Output the (x, y) coordinate of the center of the cell containing the given text.  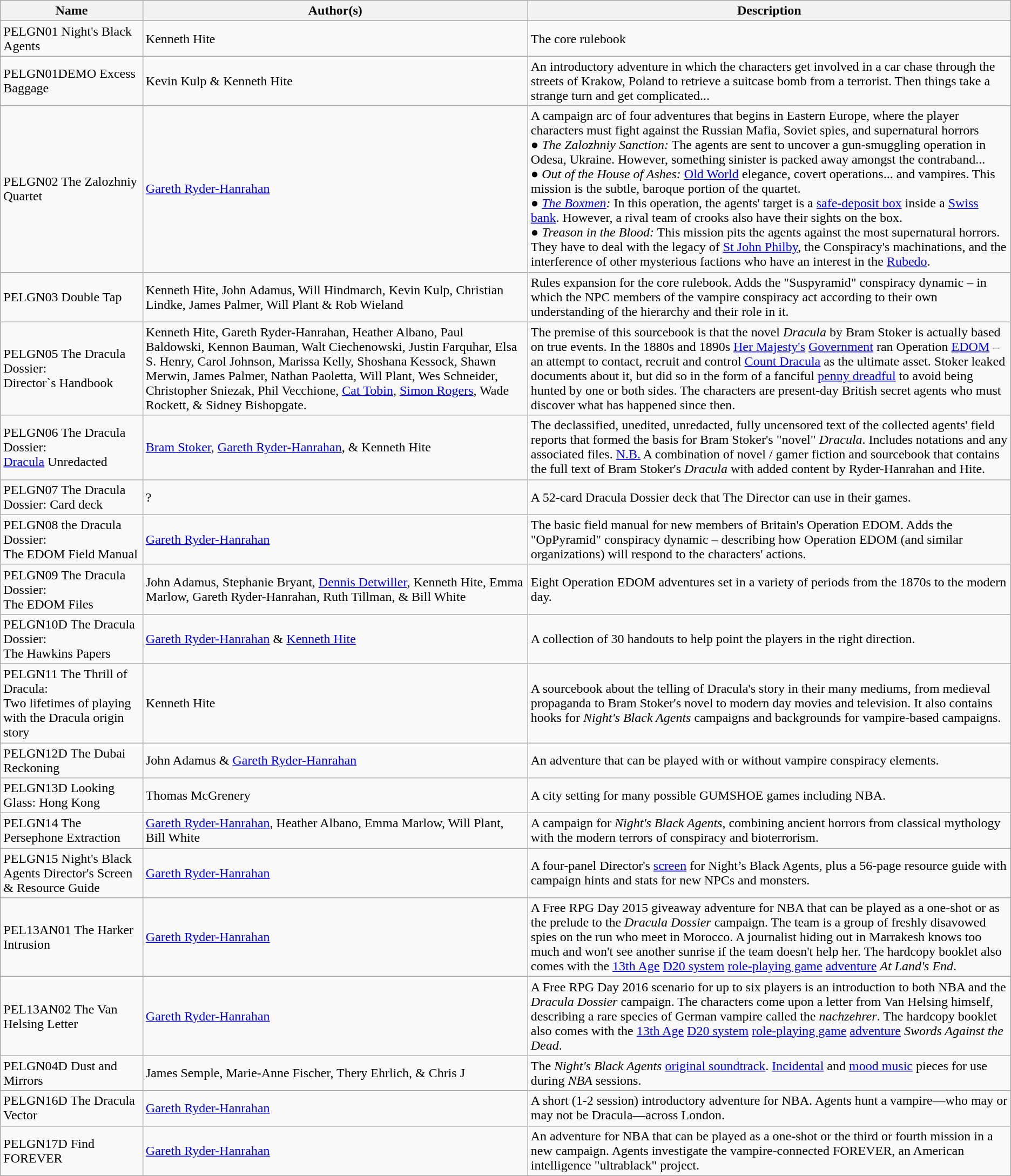
A 52-card Dracula Dossier deck that The Director can use in their games. (769, 497)
PELGN02 The Zalozhniy Quartet (72, 189)
Description (769, 11)
PELGN05 The Dracula Dossier:Director`s Handbook (72, 368)
PELGN12D The Dubai Reckoning (72, 760)
PELGN06 The Dracula Dossier:Dracula Unredacted (72, 447)
A short (1-2 session) introductory adventure for NBA. Agents hunt a vampire—who may or may not be Dracula—across London. (769, 1108)
PELGN03 Double Tap (72, 297)
? (335, 497)
Name (72, 11)
Bram Stoker, Gareth Ryder-Hanrahan, & Kenneth Hite (335, 447)
Gareth Ryder-Hanrahan, Heather Albano, Emma Marlow, Will Plant, Bill White (335, 830)
The core rulebook (769, 39)
PELGN04D Dust and Mirrors (72, 1073)
The Night's Black Agents original soundtrack. Incidental and mood music pieces for use during NBA sessions. (769, 1073)
An adventure that can be played with or without vampire conspiracy elements. (769, 760)
PELGN14 The Persephone Extraction (72, 830)
Author(s) (335, 11)
PEL13AN01 The Harker Intrusion (72, 937)
PELGN17D Find FOREVER (72, 1151)
Thomas McGrenery (335, 796)
PELGN13D Looking Glass: Hong Kong (72, 796)
Kevin Kulp & Kenneth Hite (335, 81)
PELGN01DEMO Excess Baggage (72, 81)
Kenneth Hite, John Adamus, Will Hindmarch, Kevin Kulp, Christian Lindke, James Palmer, Will Plant & Rob Wieland (335, 297)
PELGN16D The Dracula Vector (72, 1108)
A campaign for Night's Black Agents, combining ancient horrors from classical mythology with the modern terrors of conspiracy and bioterrorism. (769, 830)
PEL13AN02 The Van Helsing Letter (72, 1016)
Gareth Ryder-Hanrahan & Kenneth Hite (335, 639)
John Adamus & Gareth Ryder-Hanrahan (335, 760)
James Semple, Marie-Anne Fischer, Thery Ehrlich, & Chris J (335, 1073)
PELGN08 the Dracula Dossier:The EDOM Field Manual (72, 539)
A collection of 30 handouts to help point the players in the right direction. (769, 639)
PELGN07 The Dracula Dossier: Card deck (72, 497)
A four-panel Director's screen for Night’s Black Agents, plus a 56-page resource guide with campaign hints and stats for new NPCs and monsters. (769, 873)
PELGN11 The Thrill of Dracula:Two lifetimes of playing with the Dracula origin story (72, 703)
A city setting for many possible GUMSHOE games including NBA. (769, 796)
PELGN09 The Dracula Dossier:The EDOM Files (72, 589)
PELGN01 Night's Black Agents (72, 39)
PELGN10D The Dracula Dossier:The Hawkins Papers (72, 639)
PELGN15 Night's Black Agents Director's Screen & Resource Guide (72, 873)
John Adamus, Stephanie Bryant, Dennis Detwiller, Kenneth Hite, Emma Marlow, Gareth Ryder-Hanrahan, Ruth Tillman, & Bill White (335, 589)
Eight Operation EDOM adventures set in a variety of periods from the 1870s to the modern day. (769, 589)
